Identify which cell holds the provided text, then report its (x, y) central coordinate. 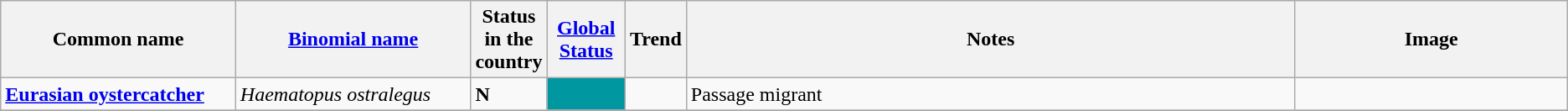
Passage migrant (990, 94)
Common name (119, 40)
Binomial name (353, 40)
Global Status (586, 40)
Notes (990, 40)
Image (1431, 40)
N (509, 94)
Status in the country (509, 40)
Haematopus ostralegus (353, 94)
Trend (655, 40)
Eurasian oystercatcher (119, 94)
